Search for the cell housing the specified text and yield its (x, y) center coordinate. 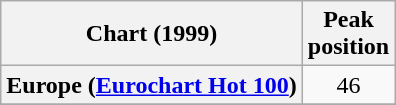
46 (348, 85)
Europe (Eurochart Hot 100) (152, 85)
Peakposition (348, 34)
Chart (1999) (152, 34)
